From the cell containing the given text, extract its center point as (x, y) coordinate. 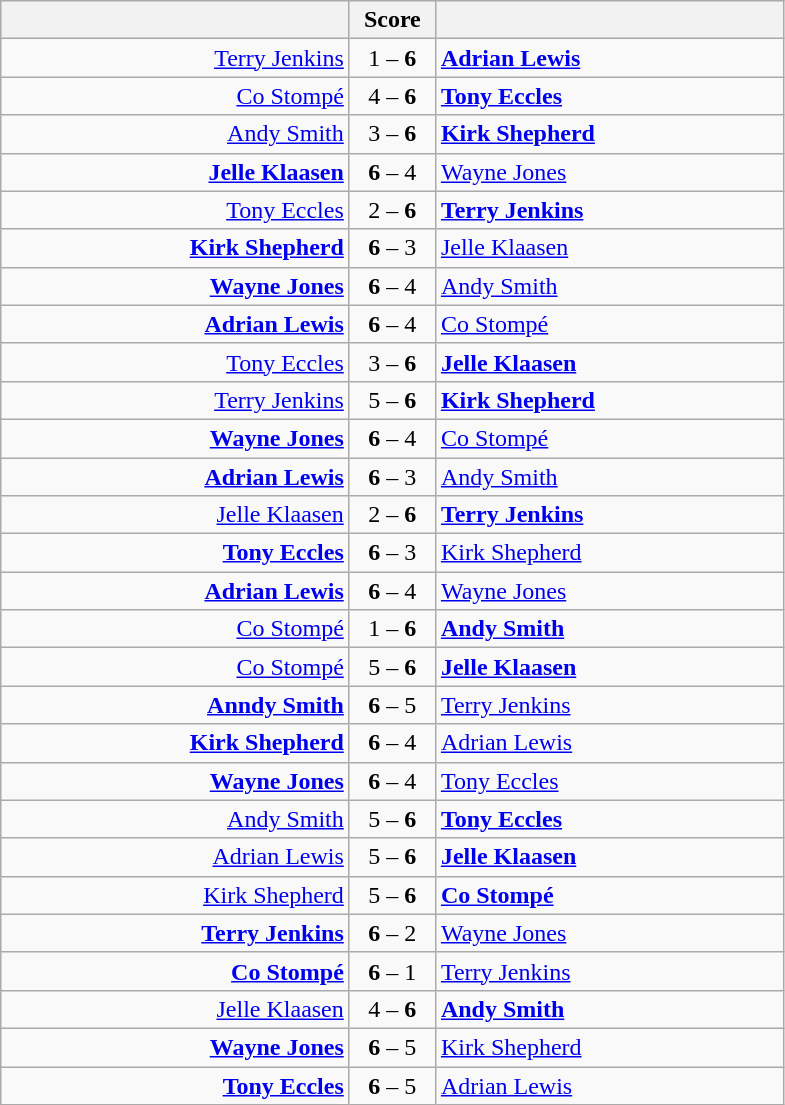
Score (392, 20)
Anndy Smith (176, 705)
6 – 1 (392, 971)
6 – 2 (392, 933)
